Search for the cell housing the specified text and yield its (x, y) center coordinate. 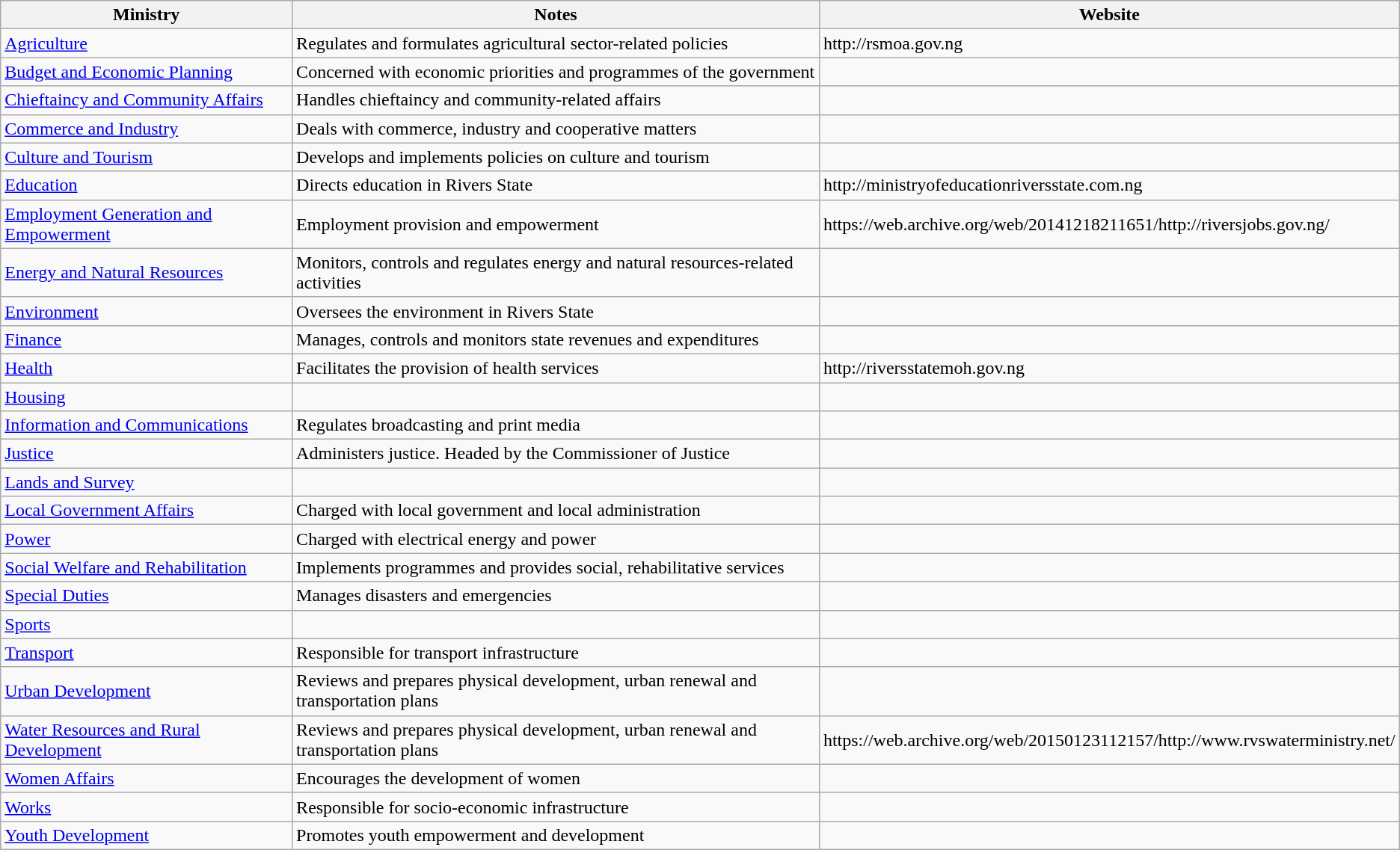
Justice (147, 454)
Regulates and formulates agricultural sector-related policies (556, 43)
Works (147, 807)
Special Duties (147, 596)
Website (1109, 15)
Sports (147, 624)
Employment provision and empowerment (556, 224)
Administers justice. Headed by the Commissioner of Justice (556, 454)
Environment (147, 311)
Agriculture (147, 43)
Ministry (147, 15)
Charged with local government and local administration (556, 511)
Responsible for socio-economic infrastructure (556, 807)
Employment Generation and Empowerment (147, 224)
Commerce and Industry (147, 129)
Housing (147, 397)
Oversees the environment in Rivers State (556, 311)
Women Affairs (147, 778)
Deals with commerce, industry and cooperative matters (556, 129)
Facilitates the provision of health services (556, 368)
Information and Communications (147, 425)
Health (147, 368)
Manages disasters and emergencies (556, 596)
Promotes youth empowerment and development (556, 835)
Responsible for transport infrastructure (556, 653)
http://rsmoa.gov.ng (1109, 43)
Charged with electrical energy and power (556, 539)
Water Resources and Rural Development (147, 740)
https://web.archive.org/web/20150123112157/http://www.rvswaterministry.net/ (1109, 740)
https://web.archive.org/web/20141218211651/http://riversjobs.gov.ng/ (1109, 224)
Develops and implements policies on culture and tourism (556, 157)
Culture and Tourism (147, 157)
http://ministryofeducationriversstate.com.ng (1109, 185)
Encourages the development of women (556, 778)
Local Government Affairs (147, 511)
Directs education in Rivers State (556, 185)
Concerned with economic priorities and programmes of the government (556, 72)
Handles chieftaincy and community-related affairs (556, 100)
Lands and Survey (147, 482)
Notes (556, 15)
Budget and Economic Planning (147, 72)
Social Welfare and Rehabilitation (147, 567)
Transport (147, 653)
Finance (147, 339)
Urban Development (147, 691)
http://riversstatemoh.gov.ng (1109, 368)
Regulates broadcasting and print media (556, 425)
Manages, controls and monitors state revenues and expenditures (556, 339)
Youth Development (147, 835)
Monitors, controls and regulates energy and natural resources-related activities (556, 272)
Education (147, 185)
Power (147, 539)
Implements programmes and provides social, rehabilitative services (556, 567)
Chieftaincy and Community Affairs (147, 100)
Energy and Natural Resources (147, 272)
